Determine the (X, Y) coordinate at the center of the cell enclosing the given text.  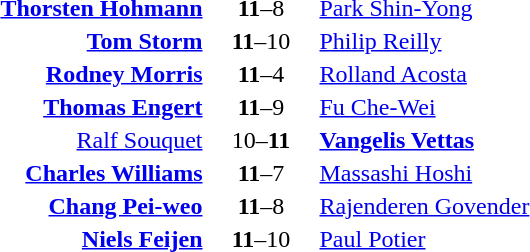
11–10 (261, 41)
11–9 (261, 107)
10–11 (261, 140)
11–7 (261, 173)
11–8 (261, 206)
11–4 (261, 74)
